For the text-containing cell, return its midpoint in [X, Y] coordinate format. 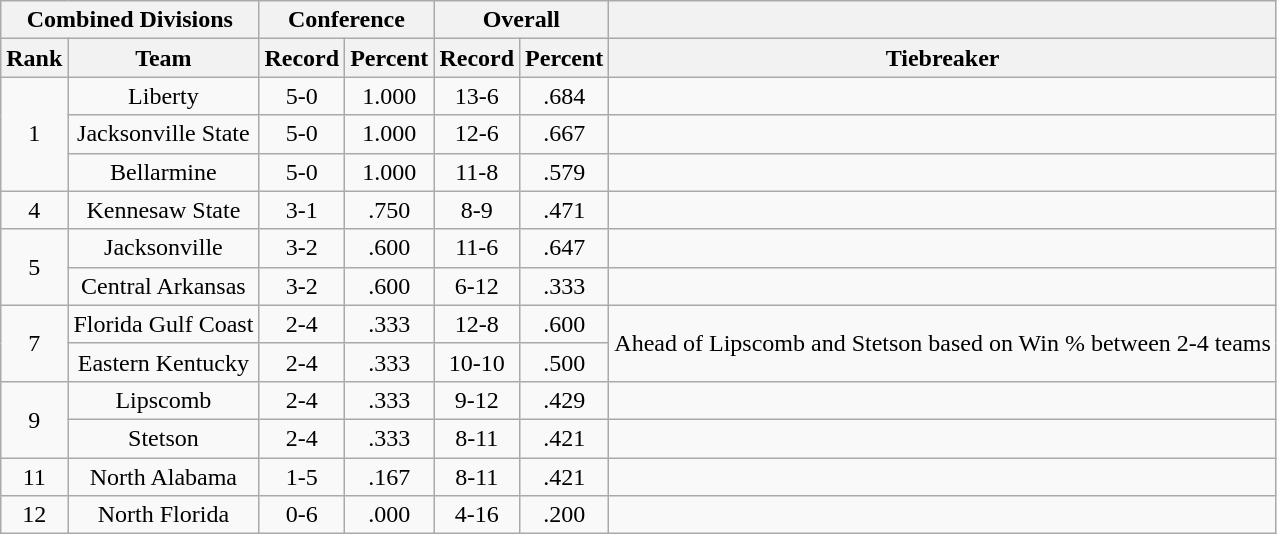
Florida Gulf Coast [164, 324]
9-12 [477, 400]
8-9 [477, 210]
12 [34, 515]
4 [34, 210]
4-16 [477, 515]
Combined Divisions [130, 20]
.684 [564, 96]
Tiebreaker [943, 58]
6-12 [477, 286]
1 [34, 134]
North Alabama [164, 477]
11-6 [477, 248]
3-1 [302, 210]
12-6 [477, 134]
.167 [390, 477]
Ahead of Lipscomb and Stetson based on Win % between 2-4 teams [943, 343]
Lipscomb [164, 400]
.750 [390, 210]
11 [34, 477]
10-10 [477, 362]
.429 [564, 400]
Stetson [164, 438]
13-6 [477, 96]
1-5 [302, 477]
.471 [564, 210]
12-8 [477, 324]
.579 [564, 172]
Jacksonville State [164, 134]
5 [34, 267]
9 [34, 419]
.000 [390, 515]
Jacksonville [164, 248]
7 [34, 343]
Overall [522, 20]
Central Arkansas [164, 286]
0-6 [302, 515]
.500 [564, 362]
11-8 [477, 172]
North Florida [164, 515]
.647 [564, 248]
.200 [564, 515]
Bellarmine [164, 172]
.667 [564, 134]
Kennesaw State [164, 210]
Eastern Kentucky [164, 362]
Conference [346, 20]
Rank [34, 58]
Team [164, 58]
Liberty [164, 96]
